Return the (x, y) coordinate for the center point of the cell that contains the specified text.  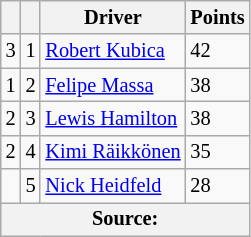
Driver (112, 17)
5 (31, 186)
42 (217, 51)
35 (217, 152)
Felipe Massa (112, 85)
Points (217, 17)
Robert Kubica (112, 51)
Nick Heidfeld (112, 186)
Source: (126, 219)
28 (217, 186)
Kimi Räikkönen (112, 152)
4 (31, 152)
Lewis Hamilton (112, 118)
